Extract the [x, y] coordinate from the center of the cell holding the provided text.  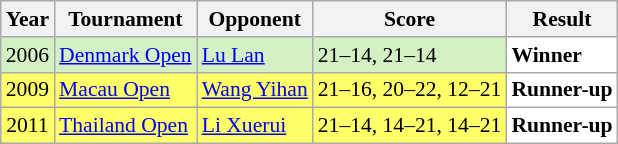
21–14, 14–21, 14–21 [410, 126]
2006 [28, 55]
Year [28, 19]
2011 [28, 126]
Score [410, 19]
21–16, 20–22, 12–21 [410, 90]
Macau Open [126, 90]
2009 [28, 90]
Lu Lan [255, 55]
Wang Yihan [255, 90]
21–14, 21–14 [410, 55]
Tournament [126, 19]
Denmark Open [126, 55]
Result [562, 19]
Opponent [255, 19]
Winner [562, 55]
Thailand Open [126, 126]
Li Xuerui [255, 126]
